Pinpoint the cell where the given text exists, returning its [x, y] midpoint coordinate. 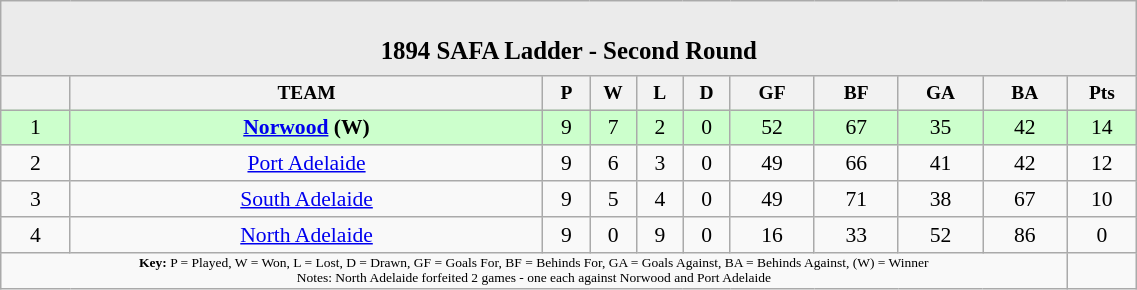
South Adelaide [306, 199]
35 [940, 128]
Pts [1102, 94]
38 [940, 199]
North Adelaide [306, 235]
12 [1102, 164]
Port Adelaide [306, 164]
Norwood (W) [306, 128]
10 [1102, 199]
7 [614, 128]
14 [1102, 128]
1 [36, 128]
86 [1025, 235]
BF [856, 94]
GA [940, 94]
5 [614, 199]
6 [614, 164]
41 [940, 164]
71 [856, 199]
TEAM [306, 94]
16 [772, 235]
33 [856, 235]
P [566, 94]
D [706, 94]
GF [772, 94]
L [660, 94]
66 [856, 164]
BA [1025, 94]
W [614, 94]
